Identify which cell holds the provided text, then report its [X, Y] central coordinate. 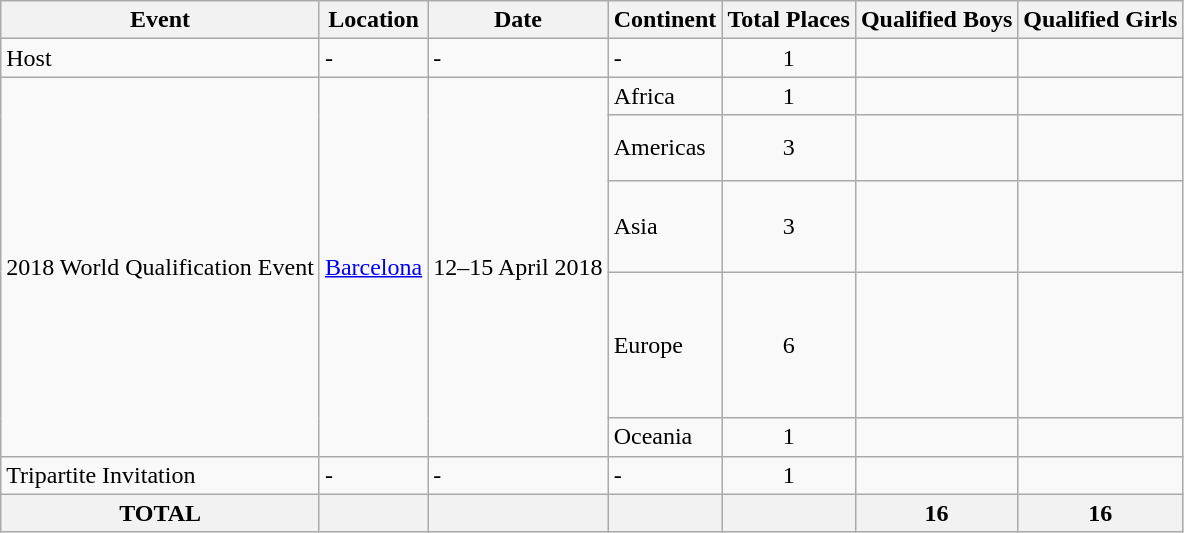
Total Places [789, 20]
Event [160, 20]
Date [518, 20]
Host [160, 58]
Continent [665, 20]
Asia [665, 226]
Barcelona [373, 266]
Americas [665, 148]
Qualified Girls [1100, 20]
Europe [665, 345]
TOTAL [160, 513]
Tripartite Invitation [160, 475]
12–15 April 2018 [518, 266]
Qualified Boys [936, 20]
6 [789, 345]
2018 World Qualification Event [160, 266]
Location [373, 20]
Africa [665, 96]
Oceania [665, 437]
